Determine the [X, Y] coordinate at the center of the cell enclosing the given text.  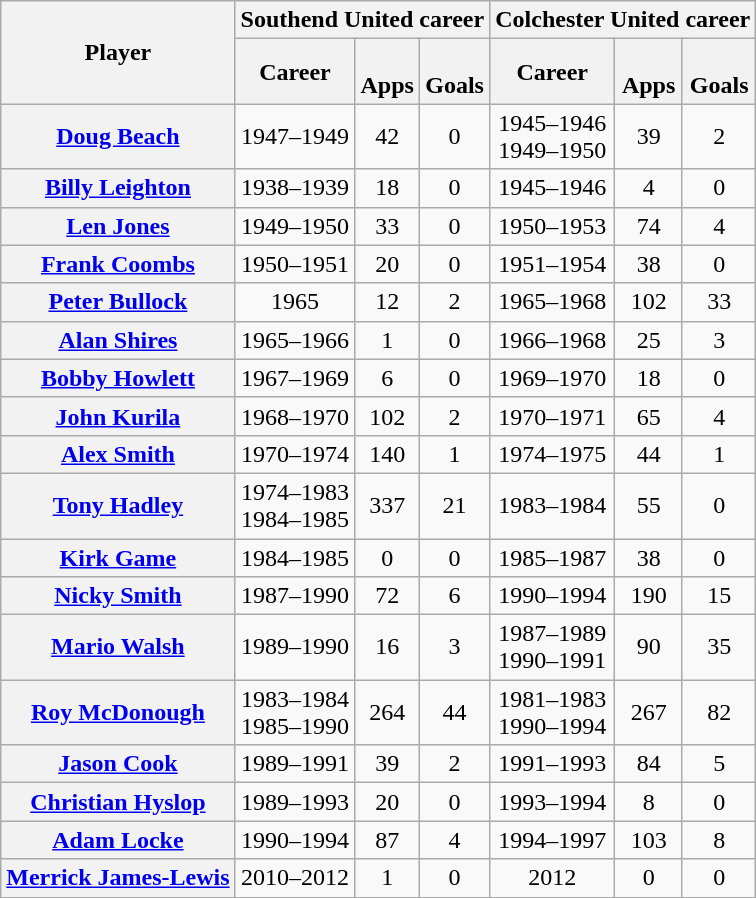
87 [388, 840]
190 [649, 596]
1989–1993 [295, 802]
1974–19831984–1985 [295, 506]
1989–1991 [295, 764]
65 [649, 416]
74 [649, 226]
12 [388, 302]
337 [388, 506]
42 [388, 136]
15 [718, 596]
90 [649, 648]
Adam Locke [118, 840]
Frank Coombs [118, 264]
1965–1968 [552, 302]
1987–19891990–1991 [552, 648]
1970–1974 [295, 454]
Alan Shires [118, 340]
103 [649, 840]
1967–1969 [295, 378]
16 [388, 648]
Jason Cook [118, 764]
1965–1966 [295, 340]
72 [388, 596]
1945–1946 [552, 188]
264 [388, 712]
Kirk Game [118, 557]
Peter Bullock [118, 302]
1965 [295, 302]
5 [718, 764]
1994–1997 [552, 840]
Colchester United career [623, 20]
Bobby Howlett [118, 378]
21 [455, 506]
1968–1970 [295, 416]
Southend United career [362, 20]
1993–1994 [552, 802]
Len Jones [118, 226]
Roy McDonough [118, 712]
Nicky Smith [118, 596]
1981–19831990–1994 [552, 712]
55 [649, 506]
1991–1993 [552, 764]
Alex Smith [118, 454]
1987–1990 [295, 596]
84 [649, 764]
John Kurila [118, 416]
35 [718, 648]
1970–1971 [552, 416]
Player [118, 52]
1985–1987 [552, 557]
1989–1990 [295, 648]
1949–1950 [295, 226]
1983–19841985–1990 [295, 712]
25 [649, 340]
1974–1975 [552, 454]
Doug Beach [118, 136]
1983–1984 [552, 506]
2010–2012 [295, 878]
1945–19461949–1950 [552, 136]
Billy Leighton [118, 188]
Mario Walsh [118, 648]
2012 [552, 878]
82 [718, 712]
Merrick James-Lewis [118, 878]
1938–1939 [295, 188]
1951–1954 [552, 264]
Tony Hadley [118, 506]
1950–1953 [552, 226]
Christian Hyslop [118, 802]
1947–1949 [295, 136]
1984–1985 [295, 557]
267 [649, 712]
1950–1951 [295, 264]
140 [388, 454]
1966–1968 [552, 340]
1969–1970 [552, 378]
